Return the (x, y) coordinate for the center point of the cell that contains the specified text.  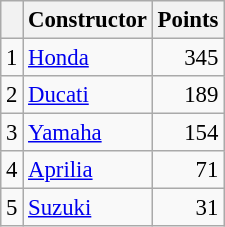
Ducati (88, 95)
Suzuki (88, 208)
Constructor (88, 20)
71 (188, 170)
4 (12, 170)
189 (188, 95)
Aprilia (88, 170)
1 (12, 58)
Yamaha (88, 133)
345 (188, 58)
Honda (88, 58)
154 (188, 133)
2 (12, 95)
3 (12, 133)
Points (188, 20)
5 (12, 208)
31 (188, 208)
